Scan for the cell matching the given text and deliver its (X, Y) coordinate at center. 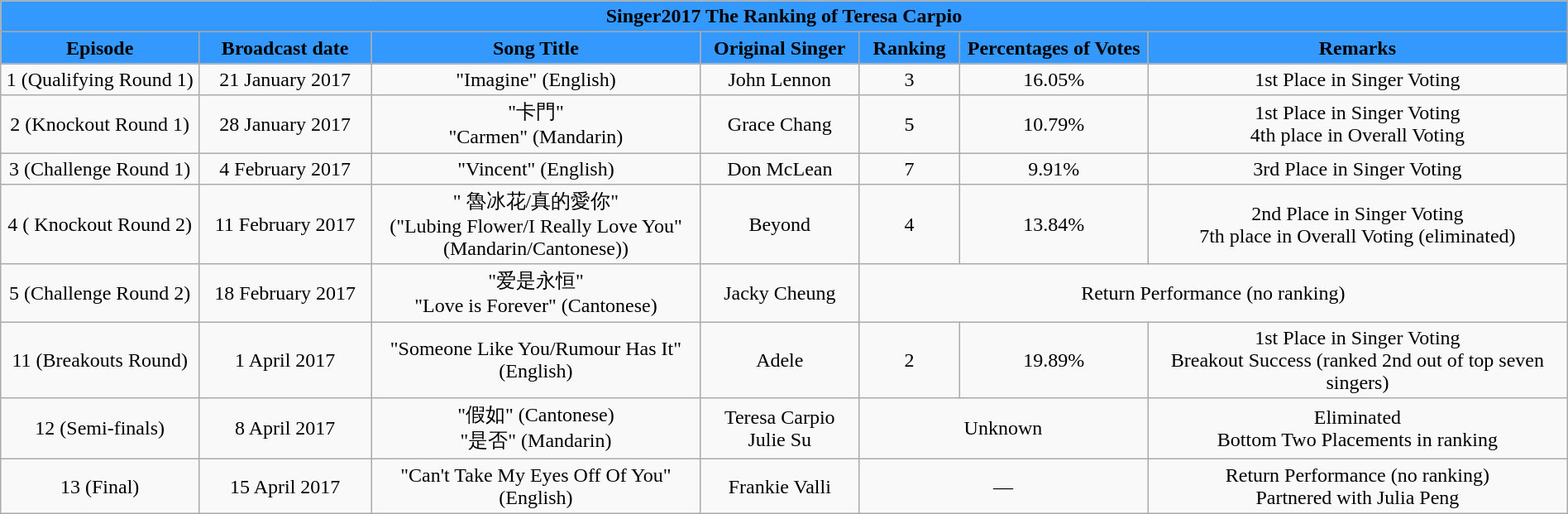
Singer2017 The Ranking of Teresa Carpio (784, 17)
2 (909, 360)
2 (Knockout Round 1) (100, 124)
1st Place in Singer VotingBreakout Success (ranked 2nd out of top seven singers) (1358, 360)
John Lennon (779, 79)
4 February 2017 (285, 168)
1st Place in Singer Voting (1358, 79)
Percentages of Votes (1054, 48)
Teresa CarpioJulie Su (779, 429)
21 January 2017 (285, 79)
11 (Breakouts Round) (100, 360)
Song Title (536, 48)
28 January 2017 (285, 124)
" 魯冰花/真的愛你" ("Lubing Flower/I Really Love You" (Mandarin/Cantonese)) (536, 225)
Return Performance (no ranking) (1212, 293)
Jacky Cheung (779, 293)
1st Place in Singer Voting4th place in Overall Voting (1358, 124)
2nd Place in Singer Voting7th place in Overall Voting (eliminated) (1358, 225)
3 (Challenge Round 1) (100, 168)
1 April 2017 (285, 360)
Grace Chang (779, 124)
19.89% (1054, 360)
Beyond (779, 225)
13.84% (1054, 225)
Remarks (1358, 48)
18 February 2017 (285, 293)
13 (Final) (100, 487)
Adele (779, 360)
8 April 2017 (285, 429)
"假如" (Cantonese)"是否" (Mandarin) (536, 429)
Frankie Valli (779, 487)
3 (909, 79)
11 February 2017 (285, 225)
— (1002, 487)
5 (Challenge Round 2) (100, 293)
Return Performance (no ranking)Partnered with Julia Peng (1358, 487)
12 (Semi-finals) (100, 429)
"Imagine" (English) (536, 79)
16.05% (1054, 79)
Unknown (1002, 429)
3rd Place in Singer Voting (1358, 168)
Episode (100, 48)
4 ( Knockout Round 2) (100, 225)
"Can't Take My Eyes Off Of You" (English) (536, 487)
4 (909, 225)
15 April 2017 (285, 487)
Don McLean (779, 168)
EliminatedBottom Two Placements in ranking (1358, 429)
Broadcast date (285, 48)
"爱是永恒""Love is Forever" (Cantonese) (536, 293)
10.79% (1054, 124)
9.91% (1054, 168)
Original Singer (779, 48)
"Someone Like You/Rumour Has It" (English) (536, 360)
"Vincent" (English) (536, 168)
7 (909, 168)
1 (Qualifying Round 1) (100, 79)
5 (909, 124)
Ranking (909, 48)
"卡門""Carmen" (Mandarin) (536, 124)
